Search for the cell housing the specified text and yield its (x, y) center coordinate. 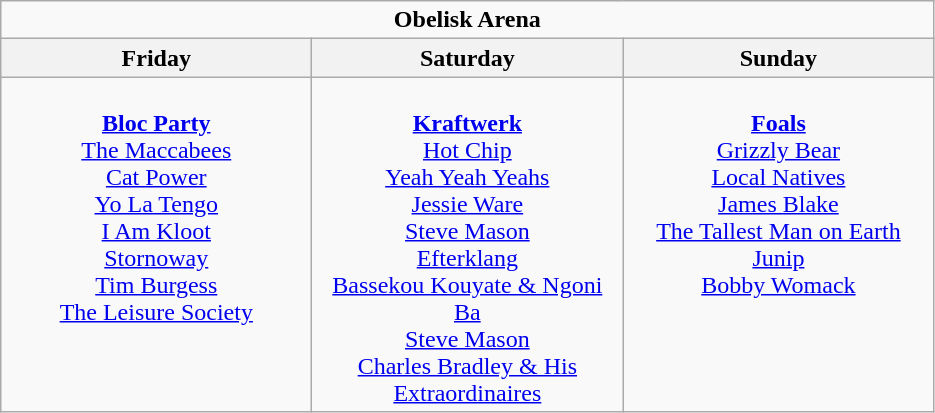
Obelisk Arena (468, 20)
Kraftwerk Hot Chip Yeah Yeah Yeahs Jessie Ware Steve Mason Efterklang Bassekou Kouyate & Ngoni Ba Steve Mason Charles Bradley & His Extraordinaires (468, 244)
Sunday (778, 58)
Friday (156, 58)
Bloc Party The Maccabees Cat Power Yo La Tengo I Am Kloot Stornoway Tim Burgess The Leisure Society (156, 244)
Saturday (468, 58)
Foals Grizzly Bear Local Natives James Blake The Tallest Man on Earth Junip Bobby Womack (778, 244)
